For the text-containing cell, return its midpoint in (X, Y) coordinate format. 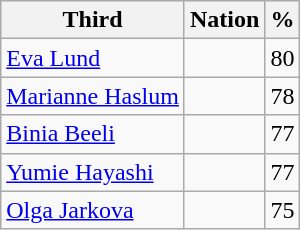
Third (93, 20)
75 (282, 210)
Yumie Hayashi (93, 172)
Binia Beeli (93, 134)
Eva Lund (93, 58)
78 (282, 96)
Nation (224, 20)
Olga Jarkova (93, 210)
% (282, 20)
80 (282, 58)
Marianne Haslum (93, 96)
